Locate the cell with the specified text and output its (x, y) center coordinate. 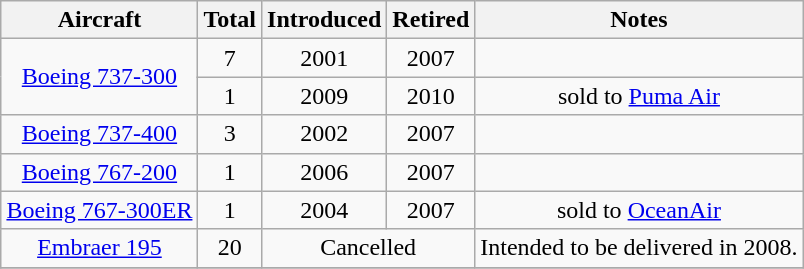
Boeing 737-400 (100, 134)
Intended to be delivered in 2008. (639, 248)
Boeing 767-300ER (100, 210)
Cancelled (368, 248)
Aircraft (100, 20)
2002 (324, 134)
2010 (431, 96)
Retired (431, 20)
2004 (324, 210)
Boeing 737-300 (100, 77)
Total (230, 20)
7 (230, 58)
2009 (324, 96)
Embraer 195 (100, 248)
Notes (639, 20)
sold to OceanAir (639, 210)
Introduced (324, 20)
sold to Puma Air (639, 96)
3 (230, 134)
2001 (324, 58)
Boeing 767-200 (100, 172)
20 (230, 248)
2006 (324, 172)
